Scan for the cell matching the given text and deliver its (x, y) coordinate at center. 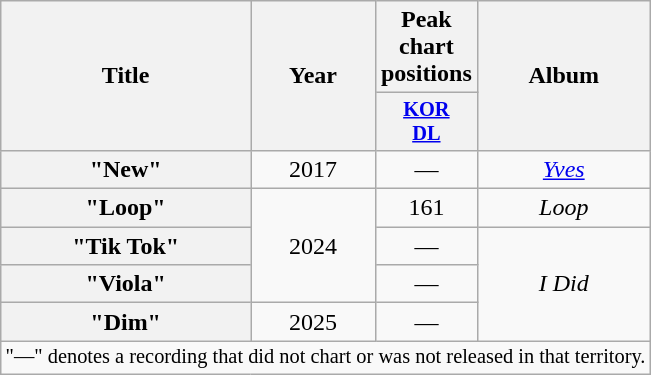
"New" (126, 169)
2024 (314, 246)
"Tik Tok" (126, 246)
2017 (314, 169)
Title (126, 76)
"Loop" (126, 208)
2025 (314, 322)
Album (564, 76)
Peak chart positions (426, 47)
KORDL (426, 122)
Loop (564, 208)
"—" denotes a recording that did not chart or was not released in that territory. (326, 358)
"Dim" (126, 322)
"Viola" (126, 284)
Yves (564, 169)
I Did (564, 284)
Year (314, 76)
161 (426, 208)
